Provide the (x, y) coordinate of the cell's center where the given text is located.  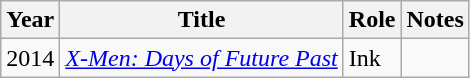
Ink (372, 58)
Title (202, 20)
Notes (435, 20)
2014 (30, 58)
Year (30, 20)
Role (372, 20)
X-Men: Days of Future Past (202, 58)
